Capture the cell that displays the provided text and extract its (x, y) central coordinate. 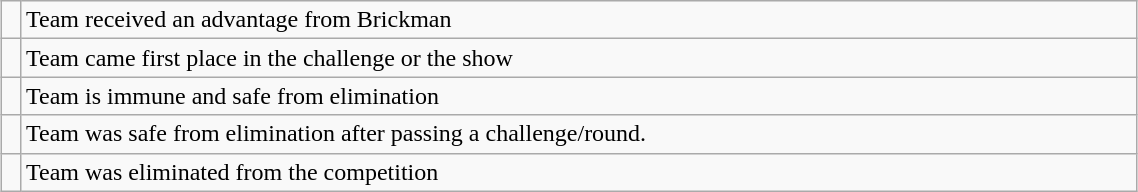
Team came first place in the challenge or the show (578, 58)
Team is immune and safe from elimination (578, 96)
Team was safe from elimination after passing a challenge/round. (578, 134)
Team received an advantage from Brickman (578, 20)
Team was eliminated from the competition (578, 172)
